From the cell containing the given text, extract its center point as [x, y] coordinate. 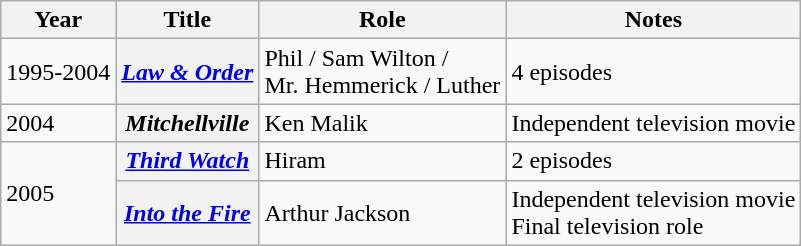
Title [188, 20]
Phil / Sam Wilton / Mr. Hemmerick / Luther [382, 72]
Ken Malik [382, 123]
Independent television movie [654, 123]
Arthur Jackson [382, 212]
Independent television movieFinal television role [654, 212]
Hiram [382, 161]
2004 [58, 123]
4 episodes [654, 72]
Third Watch [188, 161]
Mitchellville [188, 123]
Notes [654, 20]
1995-2004 [58, 72]
Role [382, 20]
2005 [58, 194]
Law & Order [188, 72]
Into the Fire [188, 212]
2 episodes [654, 161]
Year [58, 20]
